Return (x, y) of the center of cell containing provided text 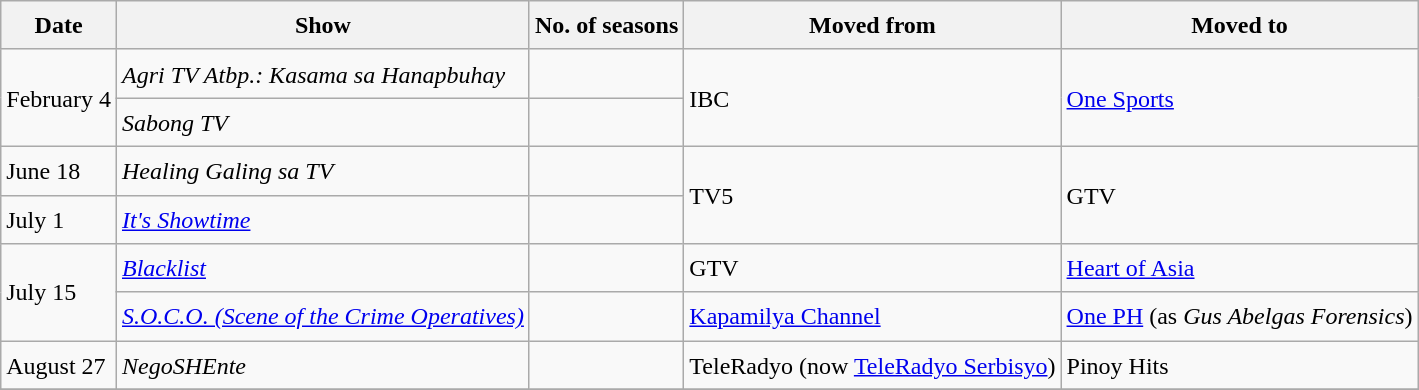
One Sports (1240, 98)
August 27 (59, 366)
TV5 (872, 194)
Show (322, 26)
Pinoy Hits (1240, 366)
It's Showtime (322, 220)
Moved to (1240, 26)
Healing Galing sa TV (322, 170)
Heart of Asia (1240, 268)
Kapamilya Channel (872, 316)
Date (59, 26)
Blacklist (322, 268)
One PH (as Gus Abelgas Forensics) (1240, 316)
Agri TV Atbp.: Kasama sa Hanapbuhay (322, 74)
No. of seasons (606, 26)
S.O.C.O. (Scene of the Crime Operatives) (322, 316)
July 1 (59, 220)
NegoSHEnte (322, 366)
July 15 (59, 292)
Moved from (872, 26)
June 18 (59, 170)
IBC (872, 98)
Sabong TV (322, 122)
TeleRadyo (now TeleRadyo Serbisyo) (872, 366)
February 4 (59, 98)
